Scan for the cell matching the given text and deliver its [X, Y] coordinate at center. 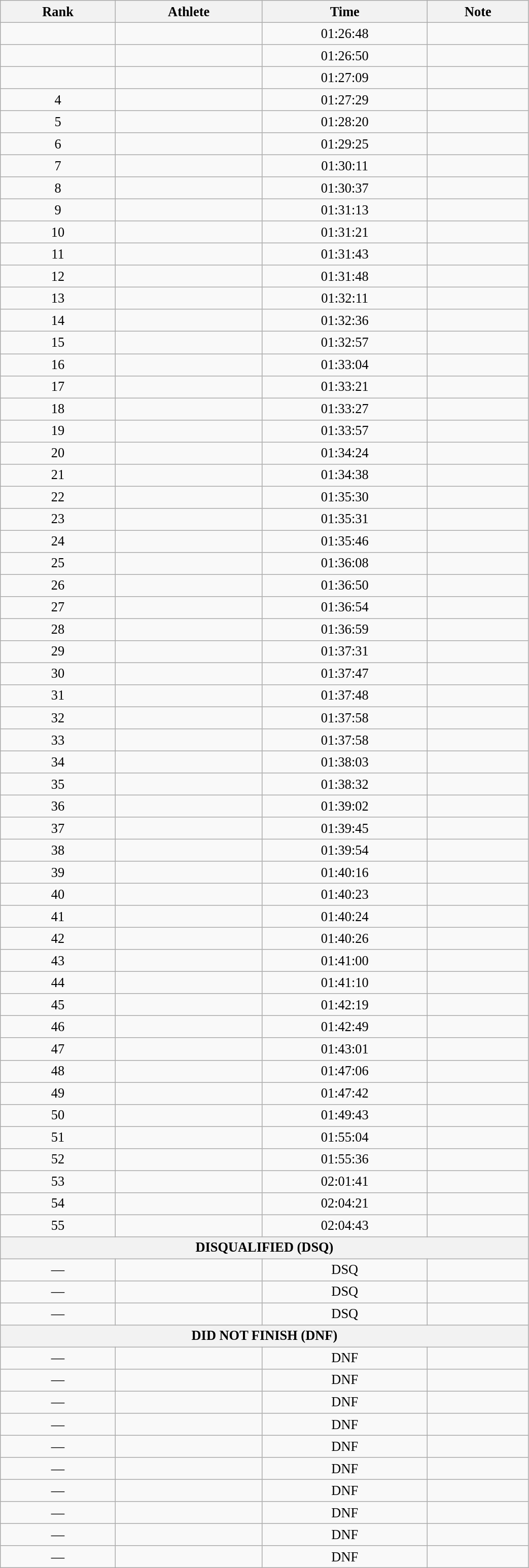
01:29:25 [345, 144]
44 [58, 982]
01:31:43 [345, 254]
01:31:13 [345, 210]
01:35:46 [345, 541]
49 [58, 1093]
01:47:42 [345, 1093]
DID NOT FINISH (DNF) [265, 1336]
19 [58, 431]
46 [58, 1027]
01:33:57 [345, 431]
34 [58, 762]
01:38:03 [345, 762]
11 [58, 254]
12 [58, 276]
53 [58, 1181]
Rank [58, 11]
39 [58, 872]
52 [58, 1159]
37 [58, 828]
01:36:50 [345, 586]
01:26:48 [345, 33]
01:37:31 [345, 651]
24 [58, 541]
18 [58, 409]
01:28:20 [345, 122]
22 [58, 497]
01:40:16 [345, 872]
01:40:26 [345, 938]
30 [58, 674]
40 [58, 894]
01:32:11 [345, 298]
13 [58, 298]
01:27:29 [345, 100]
16 [58, 364]
Time [345, 11]
01:36:59 [345, 630]
01:26:50 [345, 55]
43 [58, 961]
01:35:30 [345, 497]
28 [58, 630]
25 [58, 563]
6 [58, 144]
4 [58, 100]
01:37:48 [345, 696]
01:27:09 [345, 78]
01:47:06 [345, 1071]
8 [58, 188]
01:39:45 [345, 828]
01:55:04 [345, 1137]
01:38:32 [345, 784]
02:01:41 [345, 1181]
01:55:36 [345, 1159]
01:30:37 [345, 188]
01:33:21 [345, 387]
14 [58, 320]
10 [58, 232]
01:39:02 [345, 806]
01:33:04 [345, 364]
01:31:48 [345, 276]
29 [58, 651]
51 [58, 1137]
01:41:00 [345, 961]
01:41:10 [345, 982]
5 [58, 122]
01:49:43 [345, 1115]
01:31:21 [345, 232]
54 [58, 1204]
21 [58, 475]
7 [58, 166]
Athlete [189, 11]
26 [58, 586]
48 [58, 1071]
33 [58, 740]
01:35:31 [345, 519]
DISQUALIFIED (DSQ) [265, 1248]
50 [58, 1115]
01:36:54 [345, 607]
31 [58, 696]
01:32:57 [345, 343]
Note [478, 11]
01:40:24 [345, 917]
01:42:49 [345, 1027]
36 [58, 806]
01:34:38 [345, 475]
32 [58, 718]
02:04:21 [345, 1204]
17 [58, 387]
02:04:43 [345, 1225]
15 [58, 343]
9 [58, 210]
01:36:08 [345, 563]
01:33:27 [345, 409]
27 [58, 607]
01:34:24 [345, 453]
01:30:11 [345, 166]
01:37:47 [345, 674]
41 [58, 917]
01:32:36 [345, 320]
35 [58, 784]
38 [58, 850]
20 [58, 453]
45 [58, 1005]
01:39:54 [345, 850]
23 [58, 519]
01:43:01 [345, 1049]
01:42:19 [345, 1005]
42 [58, 938]
55 [58, 1225]
47 [58, 1049]
01:40:23 [345, 894]
